Detect which cell encompasses the target text, then output its (X, Y) center coordinate. 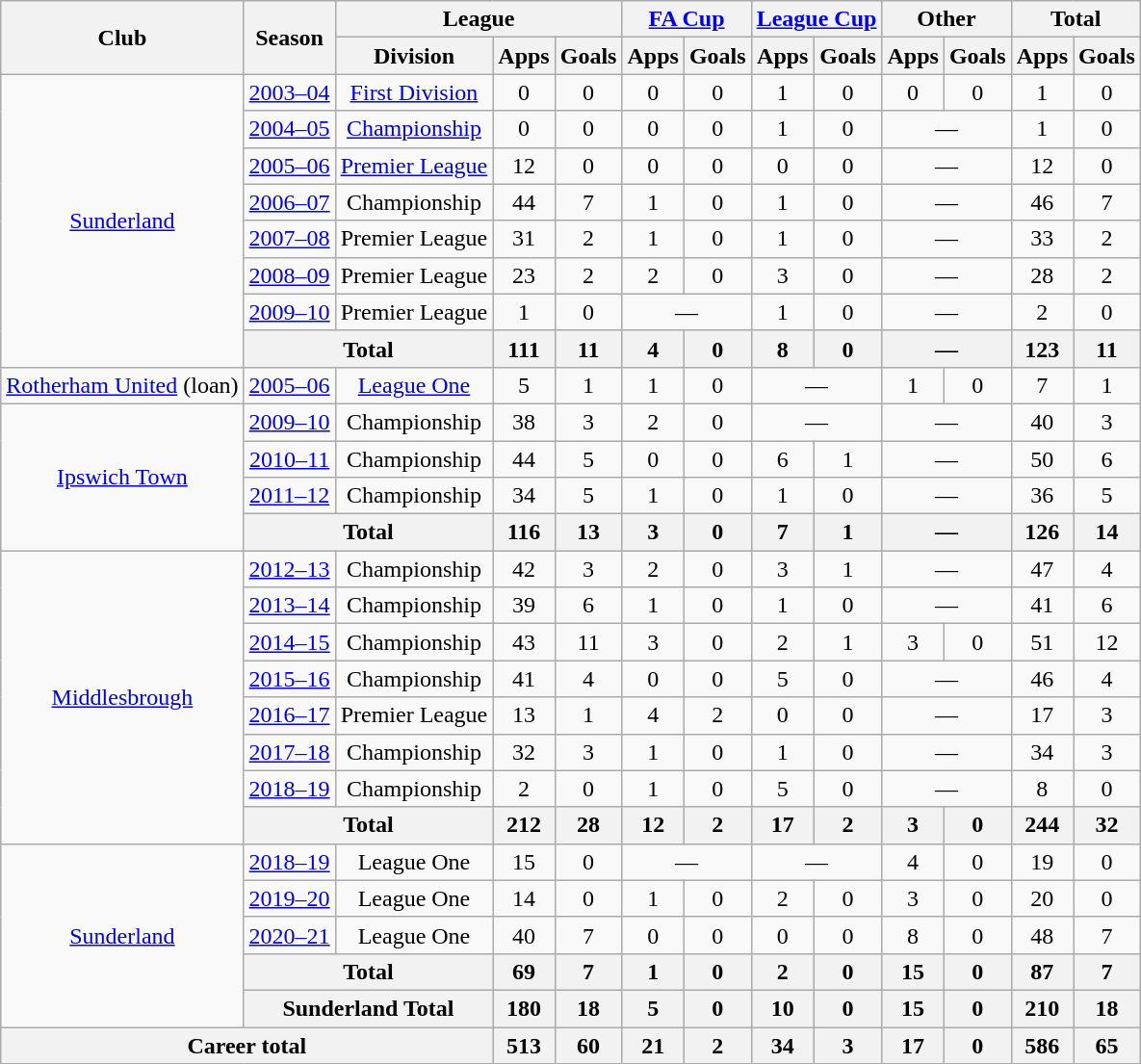
513 (524, 1045)
48 (1042, 935)
65 (1107, 1045)
47 (1042, 569)
Rotherham United (loan) (122, 385)
50 (1042, 459)
33 (1042, 239)
111 (524, 349)
60 (588, 1045)
Division (414, 56)
39 (524, 606)
116 (524, 532)
Career total (246, 1045)
21 (653, 1045)
126 (1042, 532)
Other (947, 19)
31 (524, 239)
Middlesbrough (122, 697)
Ipswich Town (122, 477)
First Division (414, 92)
210 (1042, 1008)
2008–09 (289, 275)
69 (524, 972)
2011–12 (289, 496)
43 (524, 642)
2006–07 (289, 202)
10 (782, 1008)
2017–18 (289, 752)
League Cup (817, 19)
23 (524, 275)
51 (1042, 642)
Sunderland Total (368, 1008)
2004–05 (289, 129)
2014–15 (289, 642)
League (479, 19)
36 (1042, 496)
Season (289, 38)
2015–16 (289, 679)
212 (524, 825)
42 (524, 569)
19 (1042, 862)
180 (524, 1008)
38 (524, 422)
244 (1042, 825)
586 (1042, 1045)
FA Cup (687, 19)
2007–08 (289, 239)
2013–14 (289, 606)
2012–13 (289, 569)
2016–17 (289, 715)
2019–20 (289, 898)
2003–04 (289, 92)
123 (1042, 349)
87 (1042, 972)
2010–11 (289, 459)
2020–21 (289, 935)
Club (122, 38)
20 (1042, 898)
